From the cell containing the given text, extract its center point as (x, y) coordinate. 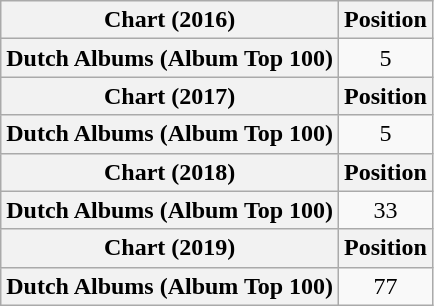
Chart (2019) (170, 248)
Chart (2016) (170, 20)
33 (386, 210)
Chart (2017) (170, 96)
Chart (2018) (170, 172)
77 (386, 286)
